For the text-containing cell, return its midpoint in [X, Y] coordinate format. 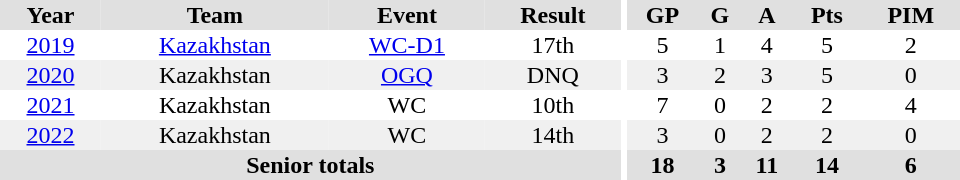
Pts [826, 15]
2020 [50, 75]
G [720, 15]
DNQ [552, 75]
Team [215, 15]
11 [766, 165]
2019 [50, 45]
2022 [50, 135]
2021 [50, 105]
Senior totals [310, 165]
6 [911, 165]
A [766, 15]
GP [662, 15]
7 [662, 105]
WC-D1 [407, 45]
10th [552, 105]
17th [552, 45]
18 [662, 165]
14 [826, 165]
Year [50, 15]
1 [720, 45]
PIM [911, 15]
OGQ [407, 75]
Result [552, 15]
Event [407, 15]
14th [552, 135]
